Return [x, y] of the center of cell containing provided text 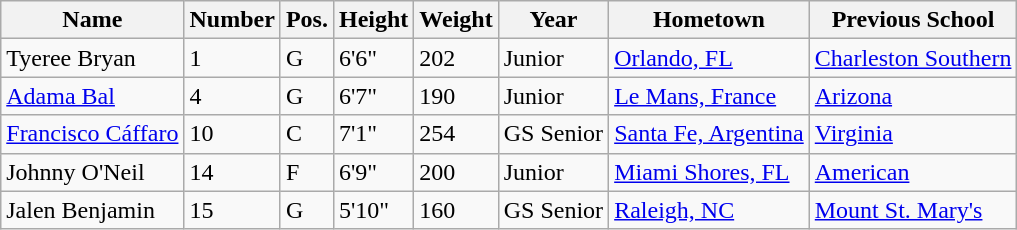
10 [232, 134]
Tyeree Bryan [92, 58]
Weight [456, 20]
190 [456, 96]
Charleston Southern [913, 58]
Height [373, 20]
Previous School [913, 20]
Miami Shores, FL [710, 172]
Mount St. Mary's [913, 210]
Jalen Benjamin [92, 210]
Orlando, FL [710, 58]
15 [232, 210]
200 [456, 172]
7'1" [373, 134]
American [913, 172]
Francisco Cáffaro [92, 134]
Year [553, 20]
Santa Fe, Argentina [710, 134]
Pos. [306, 20]
Hometown [710, 20]
6'9" [373, 172]
5'10" [373, 210]
1 [232, 58]
Le Mans, France [710, 96]
Arizona [913, 96]
6'6" [373, 58]
254 [456, 134]
F [306, 172]
202 [456, 58]
Raleigh, NC [710, 210]
Number [232, 20]
Adama Bal [92, 96]
Virginia [913, 134]
C [306, 134]
4 [232, 96]
6'7" [373, 96]
Johnny O'Neil [92, 172]
Name [92, 20]
160 [456, 210]
14 [232, 172]
